Identify which cell holds the provided text, then report its (x, y) central coordinate. 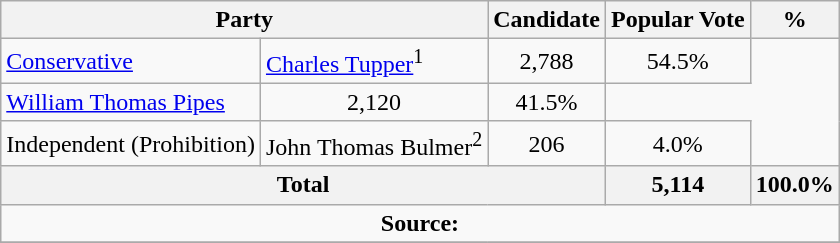
% (794, 20)
Party (244, 20)
2,788 (547, 62)
William Thomas Pipes (131, 102)
Source: (420, 223)
Popular Vote (678, 20)
100.0% (794, 185)
2,120 (374, 102)
Independent (Prohibition) (131, 144)
206 (547, 144)
4.0% (678, 144)
Charles Tupper1 (374, 62)
5,114 (678, 185)
41.5% (547, 102)
Total (304, 185)
Candidate (547, 20)
Conservative (131, 62)
John Thomas Bulmer2 (374, 144)
54.5% (678, 62)
